Provide the [x, y] coordinate of the cell's center where the given text is located.  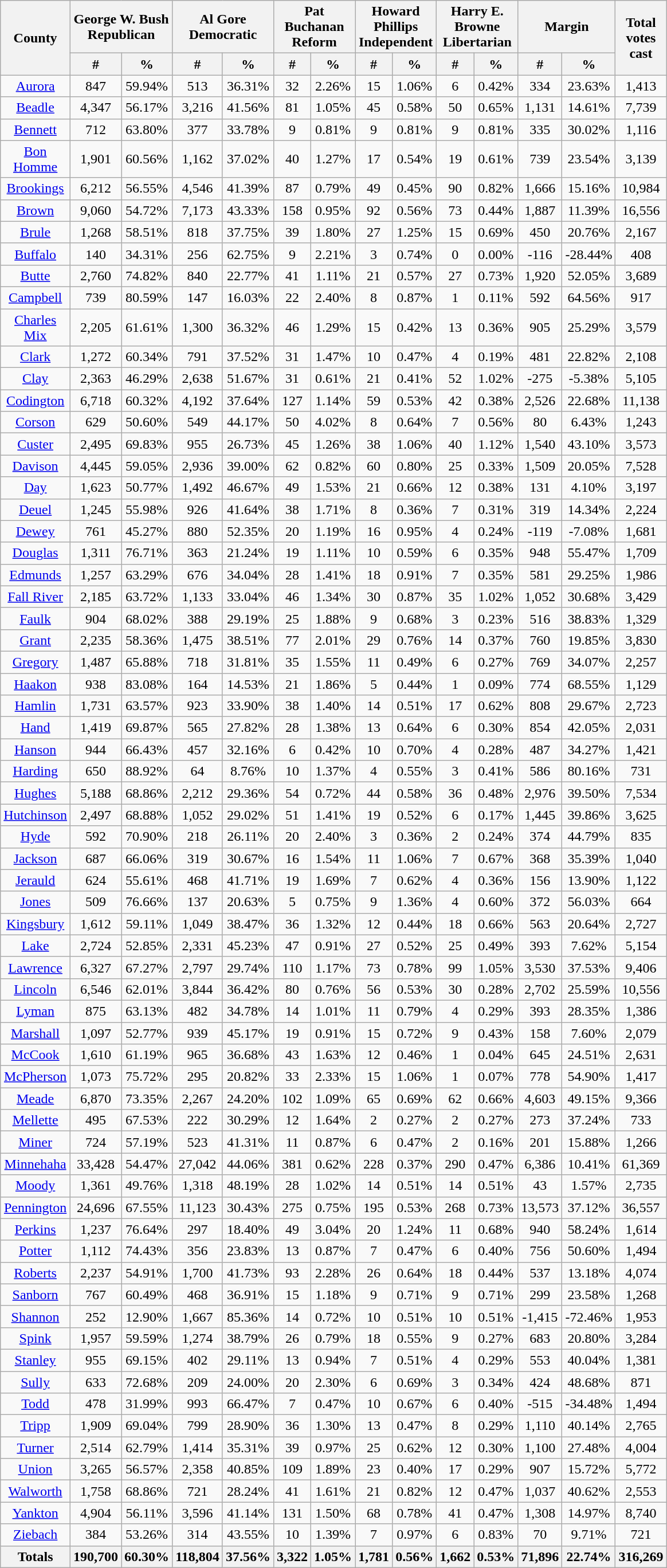
3,322 [292, 1557]
-119 [540, 531]
45.27% [147, 531]
687 [95, 859]
1,097 [95, 1033]
9,060 [95, 210]
20.80% [589, 1338]
41.56% [248, 108]
1.18% [332, 1295]
County [36, 38]
64.56% [589, 297]
1.36% [415, 902]
1,920 [540, 276]
1.61% [332, 1491]
1,781 [374, 1557]
Jones [36, 902]
Hughes [36, 793]
54.72% [147, 210]
624 [95, 880]
0.46% [415, 1055]
33,428 [95, 1164]
565 [198, 728]
24,696 [95, 1208]
664 [641, 902]
41.14% [248, 1513]
29.74% [248, 967]
1,421 [641, 750]
Lincoln [36, 989]
774 [540, 684]
408 [641, 254]
44.17% [248, 422]
127 [292, 401]
18.40% [248, 1229]
12.90% [147, 1316]
69.15% [147, 1360]
49.76% [147, 1186]
650 [95, 771]
42 [455, 401]
40.04% [589, 1360]
1,110 [540, 1426]
1,700 [198, 1273]
1.40% [332, 706]
1.24% [415, 1229]
1.32% [332, 924]
904 [95, 618]
3,830 [641, 640]
60.30% [147, 1557]
0.19% [496, 357]
15.16% [589, 189]
23 [374, 1469]
37.52% [248, 357]
2,185 [95, 597]
-28.44% [589, 254]
1,681 [641, 531]
22.77% [248, 276]
0.45% [415, 189]
1.55% [332, 662]
1,073 [95, 1077]
384 [95, 1535]
45.23% [248, 946]
52.35% [248, 531]
-515 [540, 1404]
Dewey [36, 531]
55.47% [589, 553]
28.90% [248, 1426]
0.09% [496, 684]
2,765 [641, 1426]
1.86% [332, 684]
3,429 [641, 597]
290 [455, 1164]
778 [540, 1077]
1,162 [198, 159]
4,546 [198, 189]
Bennett [36, 130]
36,557 [641, 1208]
1,413 [641, 86]
81 [292, 108]
66.47% [248, 1404]
1,049 [198, 924]
Davison [36, 466]
14.53% [248, 684]
118,804 [198, 1557]
74.82% [147, 276]
7.60% [589, 1033]
33.90% [248, 706]
52.05% [589, 276]
59.94% [147, 86]
80.16% [589, 771]
633 [95, 1382]
Hanson [36, 750]
34.07% [589, 662]
26.73% [248, 444]
25.59% [589, 989]
65.88% [147, 662]
11,123 [198, 1208]
3,596 [198, 1513]
46.67% [248, 488]
22.74% [589, 1557]
40.62% [589, 1491]
4,445 [95, 466]
10.41% [589, 1164]
334 [540, 86]
56.03% [589, 902]
92 [374, 210]
0.48% [496, 793]
388 [198, 618]
363 [198, 553]
1,610 [95, 1055]
8,740 [641, 1513]
76.71% [147, 553]
1,237 [95, 1229]
1,612 [95, 924]
45.17% [248, 1033]
1,986 [641, 575]
56.17% [147, 108]
36.32% [248, 327]
22.82% [589, 357]
1.39% [332, 1535]
0.31% [496, 509]
2,331 [198, 946]
37.56% [248, 1557]
6,546 [95, 989]
-116 [540, 254]
2,514 [95, 1448]
24.51% [589, 1055]
4,004 [641, 1448]
1,129 [641, 684]
34.78% [248, 1011]
140 [95, 254]
6,870 [95, 1099]
Campbell [36, 297]
372 [540, 902]
2,108 [641, 357]
52.85% [147, 946]
939 [198, 1033]
1,953 [641, 1316]
5,772 [641, 1469]
27.48% [589, 1448]
24.20% [248, 1099]
523 [198, 1142]
68.88% [147, 815]
482 [198, 1011]
Bon Homme [36, 159]
Buffalo [36, 254]
54.47% [147, 1164]
297 [198, 1229]
61.19% [147, 1055]
59.05% [147, 466]
41.71% [248, 880]
33 [292, 1077]
32 [292, 86]
Meade [36, 1099]
195 [374, 1208]
69.83% [147, 444]
41.73% [248, 1273]
Moody [36, 1186]
24.00% [248, 1382]
54 [292, 793]
56.11% [147, 1513]
32.16% [248, 750]
44.79% [589, 837]
3,579 [641, 327]
3,573 [641, 444]
48.19% [248, 1186]
4,603 [540, 1099]
Total votes cast [641, 38]
7,739 [641, 108]
37.12% [589, 1208]
88.92% [147, 771]
1,329 [641, 618]
99 [455, 967]
41.64% [248, 509]
2,267 [198, 1099]
381 [292, 1164]
56.57% [147, 1469]
1,318 [198, 1186]
1,509 [540, 466]
Custer [36, 444]
Codington [36, 401]
938 [95, 684]
58.36% [147, 640]
2,358 [198, 1469]
38.79% [248, 1338]
2,235 [95, 640]
49.15% [589, 1099]
2.01% [332, 640]
36.91% [248, 1295]
1,487 [95, 662]
712 [95, 130]
38.47% [248, 924]
5,188 [95, 793]
450 [540, 232]
0.54% [415, 159]
McCook [36, 1055]
60.34% [147, 357]
368 [540, 859]
0.60% [496, 902]
1.01% [332, 1011]
275 [292, 1208]
731 [641, 771]
43.55% [248, 1535]
50.77% [147, 488]
72.68% [147, 1382]
3,625 [641, 815]
25.29% [589, 327]
1,112 [95, 1251]
1,540 [540, 444]
Howard PhillipsIndependent [396, 27]
Stanley [36, 1360]
74.43% [147, 1251]
34.31% [147, 254]
34.04% [248, 575]
2,727 [641, 924]
1.25% [415, 232]
63.29% [147, 575]
1,308 [540, 1513]
5,154 [641, 946]
3,265 [95, 1469]
481 [540, 357]
295 [198, 1077]
2.30% [332, 1382]
43.33% [248, 210]
791 [198, 357]
1,492 [198, 488]
Deuel [36, 509]
1,445 [540, 815]
799 [198, 1426]
47 [292, 946]
537 [540, 1273]
76.64% [147, 1229]
2,495 [95, 444]
62.79% [147, 1448]
Hutchinson [36, 815]
80.59% [147, 297]
2,631 [641, 1055]
Minnehaha [36, 1164]
0.16% [496, 1142]
Lyman [36, 1011]
2,363 [95, 379]
875 [95, 1011]
28.35% [589, 1011]
Todd [36, 1404]
581 [540, 575]
1.12% [496, 444]
13.90% [589, 880]
Pennington [36, 1208]
1,419 [95, 728]
10,556 [641, 989]
940 [540, 1229]
62.75% [248, 254]
George W. BushRepublican [121, 27]
1.63% [332, 1055]
11.39% [589, 210]
27.82% [248, 728]
1,266 [641, 1142]
Brule [36, 232]
1,131 [540, 108]
16.03% [248, 297]
314 [198, 1535]
11,138 [641, 401]
22 [292, 297]
1.69% [332, 880]
Union [36, 1469]
41.39% [248, 189]
402 [198, 1360]
44.06% [248, 1164]
356 [198, 1251]
377 [198, 130]
2.33% [332, 1077]
8.76% [248, 771]
58.51% [147, 232]
Charles Mix [36, 327]
926 [198, 509]
70 [540, 1535]
1,667 [198, 1316]
60.56% [147, 159]
23.58% [589, 1295]
835 [641, 837]
Corson [36, 422]
44 [374, 793]
65 [374, 1099]
2,724 [95, 946]
252 [95, 1316]
56 [374, 989]
1.37% [332, 771]
316,269 [641, 1557]
-275 [540, 379]
McPherson [36, 1077]
3,530 [540, 967]
73.35% [147, 1099]
Miner [36, 1142]
1,623 [95, 488]
1,245 [95, 509]
0.94% [332, 1360]
2,526 [540, 401]
761 [95, 531]
14.34% [589, 509]
Hamlin [36, 706]
228 [374, 1164]
1,122 [641, 880]
1,909 [95, 1426]
68.55% [589, 684]
2,735 [641, 1186]
190,700 [95, 1557]
Jerauld [36, 880]
Marshall [36, 1033]
36.68% [248, 1055]
818 [198, 232]
724 [95, 1142]
23.54% [589, 159]
15.72% [589, 1469]
29.19% [248, 618]
42.05% [589, 728]
Jackson [36, 859]
457 [198, 750]
22.68% [589, 401]
61,369 [641, 1164]
36.42% [248, 989]
1,361 [95, 1186]
563 [540, 924]
0.70% [415, 750]
4,347 [95, 108]
2,237 [95, 1273]
1,386 [641, 1011]
0.34% [496, 1382]
218 [198, 837]
Roberts [36, 1273]
55.61% [147, 880]
0.11% [496, 297]
29.67% [589, 706]
0.04% [496, 1055]
60.49% [147, 1295]
0.17% [496, 815]
718 [198, 662]
676 [198, 575]
40.14% [589, 1426]
1.80% [332, 232]
10,984 [641, 189]
43.10% [589, 444]
83.08% [147, 684]
13.18% [589, 1273]
907 [540, 1469]
31.99% [147, 1404]
1,901 [95, 159]
59.59% [147, 1338]
4,904 [95, 1513]
27,042 [198, 1164]
1,300 [198, 327]
37.02% [248, 159]
Butte [36, 276]
4.02% [332, 422]
53.26% [147, 1535]
20.82% [248, 1077]
3,284 [641, 1338]
93 [292, 1273]
70.90% [147, 837]
0.23% [496, 618]
2,205 [95, 327]
645 [540, 1055]
20.76% [589, 232]
69.04% [147, 1426]
66.43% [147, 750]
102 [292, 1099]
9.71% [589, 1535]
1,116 [641, 130]
33.78% [248, 130]
Ziebach [36, 1535]
147 [198, 297]
549 [198, 422]
-34.48% [589, 1404]
1,037 [540, 1491]
87 [292, 189]
58.24% [589, 1229]
756 [540, 1251]
Tripp [36, 1426]
69.87% [147, 728]
0.59% [415, 553]
4,192 [198, 401]
0.43% [496, 1033]
Faulk [36, 618]
29 [374, 640]
Margin [567, 27]
273 [540, 1120]
51 [292, 815]
59 [374, 401]
2,723 [641, 706]
1,758 [95, 1491]
1,957 [95, 1338]
6,327 [95, 967]
-1,415 [540, 1316]
1.17% [332, 967]
0.33% [496, 466]
14.97% [589, 1513]
2,638 [198, 379]
60.32% [147, 401]
Haakon [36, 684]
1,666 [540, 189]
1,272 [95, 357]
1.38% [332, 728]
6,386 [540, 1164]
54.91% [147, 1273]
1.50% [332, 1513]
948 [540, 553]
2,212 [198, 793]
9,406 [641, 967]
424 [540, 1382]
Lawrence [36, 967]
2.26% [332, 86]
374 [540, 837]
109 [292, 1469]
553 [540, 1360]
60 [374, 466]
Pat BuchananReform [314, 27]
256 [198, 254]
4.10% [589, 488]
59.11% [147, 924]
14.61% [589, 108]
Grant [36, 640]
Fall River [36, 597]
1.57% [589, 1186]
30.29% [248, 1120]
29.11% [248, 1360]
57.19% [147, 1142]
Perkins [36, 1229]
1,100 [540, 1448]
760 [540, 640]
2,257 [641, 662]
66.06% [147, 859]
137 [198, 902]
Aurora [36, 86]
487 [540, 750]
156 [540, 880]
Clay [36, 379]
1,731 [95, 706]
3,197 [641, 488]
769 [540, 662]
Yankton [36, 1513]
5,105 [641, 379]
Harding [36, 771]
2,976 [540, 793]
1,414 [198, 1448]
29.02% [248, 815]
Sanborn [36, 1295]
20.63% [248, 902]
37.24% [589, 1120]
Beadle [36, 108]
1,311 [95, 553]
1,040 [641, 859]
0.74% [415, 254]
37.75% [248, 232]
85.36% [248, 1316]
2.21% [332, 254]
209 [198, 1382]
1,709 [641, 553]
2,167 [641, 232]
Brookings [36, 189]
Lake [36, 946]
23.63% [589, 86]
1.89% [332, 1469]
3,216 [198, 108]
1.88% [332, 618]
1.47% [332, 357]
Brown [36, 210]
Kingsbury [36, 924]
1.09% [332, 1099]
2,936 [198, 466]
Al GoreDemocratic [223, 27]
67.55% [147, 1208]
55.98% [147, 509]
917 [641, 297]
41.31% [248, 1142]
75.72% [147, 1077]
35.39% [589, 859]
39.86% [589, 815]
23.83% [248, 1251]
64 [198, 771]
9,366 [641, 1099]
1.30% [332, 1426]
3,689 [641, 276]
0.83% [496, 1535]
40.85% [248, 1469]
Harry E. BrowneLibertarian [477, 27]
6.43% [589, 422]
2,553 [641, 1491]
880 [198, 531]
509 [95, 902]
38.51% [248, 640]
30.68% [589, 597]
0.07% [496, 1077]
1,417 [641, 1077]
3,139 [641, 159]
54.90% [589, 1077]
516 [540, 618]
2,224 [641, 509]
201 [540, 1142]
-72.46% [589, 1316]
2,702 [540, 989]
Turner [36, 1448]
629 [95, 422]
1,662 [455, 1557]
37.64% [248, 401]
3,844 [198, 989]
7.62% [589, 946]
2,031 [641, 728]
28.24% [248, 1491]
1,614 [641, 1229]
Potter [36, 1251]
56.55% [147, 189]
1,381 [641, 1360]
847 [95, 86]
90 [455, 189]
495 [95, 1120]
68.02% [147, 618]
164 [198, 684]
268 [455, 1208]
1,257 [95, 575]
Hand [36, 728]
2.28% [332, 1273]
1.19% [332, 531]
965 [198, 1055]
21.24% [248, 553]
478 [95, 1404]
61.61% [147, 327]
63.72% [147, 597]
586 [540, 771]
513 [198, 86]
35.31% [248, 1448]
1.14% [332, 401]
871 [641, 1382]
Douglas [36, 553]
39.00% [248, 466]
16,556 [641, 210]
34.27% [589, 750]
26.11% [248, 837]
Gregory [36, 662]
67.27% [147, 967]
63.57% [147, 706]
-7.08% [589, 531]
63.13% [147, 1011]
2,497 [95, 815]
905 [540, 327]
767 [95, 1295]
30.43% [248, 1208]
1,274 [198, 1338]
1.29% [332, 327]
683 [540, 1338]
1,887 [540, 210]
0.65% [496, 108]
30.67% [248, 859]
1.71% [332, 509]
2,760 [95, 276]
0 [455, 254]
1.27% [332, 159]
Day [36, 488]
29.36% [248, 793]
222 [198, 1120]
6,718 [95, 401]
1.53% [332, 488]
7,528 [641, 466]
0.00% [496, 254]
48.68% [589, 1382]
46.29% [147, 379]
76.66% [147, 902]
3.04% [332, 1229]
Sully [36, 1382]
71,896 [540, 1557]
-5.38% [589, 379]
52.77% [147, 1033]
31.81% [248, 662]
1.64% [332, 1120]
0.80% [415, 466]
1.34% [332, 597]
993 [198, 1404]
67.53% [147, 1120]
733 [641, 1120]
2,797 [198, 967]
30.02% [589, 130]
Mellette [36, 1120]
7,173 [198, 210]
4,074 [641, 1273]
Spink [36, 1338]
Totals [36, 1557]
13,573 [540, 1208]
299 [540, 1295]
1.26% [332, 444]
63.80% [147, 130]
1,475 [198, 640]
1.54% [332, 859]
2,079 [641, 1033]
335 [540, 130]
944 [95, 750]
51.67% [248, 379]
Clark [36, 357]
Hyde [36, 837]
7,534 [641, 793]
854 [540, 728]
38.83% [589, 618]
39.50% [589, 793]
20.05% [589, 466]
77 [292, 640]
1,133 [198, 597]
68 [374, 1513]
37.53% [589, 967]
62.01% [147, 989]
29.25% [589, 575]
0.57% [415, 276]
808 [540, 706]
19.85% [589, 640]
110 [292, 967]
15.88% [589, 1142]
52 [455, 379]
33.04% [248, 597]
Edmunds [36, 575]
36.31% [248, 86]
1,243 [641, 422]
20.64% [589, 924]
Walworth [36, 1491]
6,212 [95, 189]
Shannon [36, 1316]
923 [198, 706]
840 [198, 276]
